Capture the cell that displays the provided text and extract its (x, y) central coordinate. 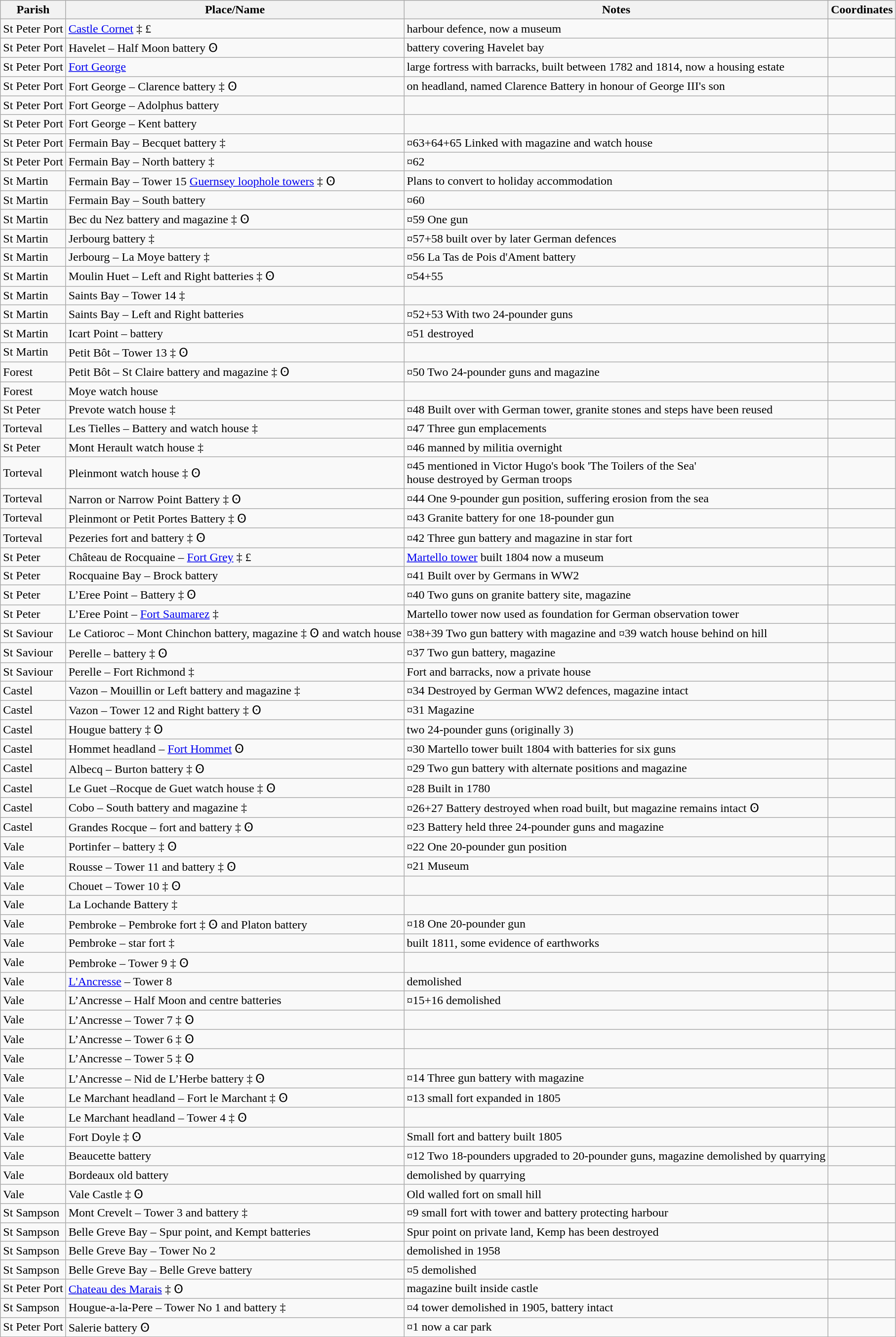
Le Marchant headland – Fort le Marchant ‡ ʘ (235, 1098)
¤63+64+65 Linked with magazine and watch house (616, 143)
Pembroke – star fort ‡ (235, 943)
¤45 mentioned in Victor Hugo's book 'The Toilers of the Sea' house destroyed by German troops (616, 473)
Fort George – Adolphus battery (235, 105)
Le Guet –Rocque de Guet watch house ‡ ʘ (235, 788)
magazine built inside castle (616, 1289)
¤47 Three gun emplacements (616, 429)
L’Eree Point – Battery ‡ ʘ (235, 595)
Jerbourg battery ‡ (235, 239)
¤56 La Tas de Pois d'Ament battery (616, 257)
Chateau des Marais ‡ ʘ (235, 1289)
¤23 Battery held three 24-pounder guns and magazine (616, 827)
Fort and barracks, now a private house (616, 672)
¤12 Two 18-pounders upgraded to 20-pounder guns, magazine demolished by quarrying (616, 1156)
Hougue battery ‡ ʘ (235, 729)
¤42 Three gun battery and magazine in star fort (616, 538)
¤30 Martello tower built 1804 with batteries for six guns (616, 749)
¤44 One 9-pounder gun position, suffering erosion from the sea (616, 499)
Prevote watch house ‡ (235, 410)
Grandes Rocque – fort and battery ‡ ʘ (235, 827)
Fermain Bay – Tower 15 Guernsey loophole towers ‡ ʘ (235, 181)
Castle Cornet ‡ £ (235, 29)
¤28 Built in 1780 (616, 788)
¤60 (616, 200)
Moye watch house (235, 391)
¤26+27 Battery destroyed when road built, but magazine remains intact ʘ (616, 808)
La Lochande Battery ‡ (235, 905)
¤46 manned by militia overnight (616, 447)
Fort George – Kent battery (235, 124)
¤31 Magazine (616, 710)
¤51 destroyed (616, 333)
Small fort and battery built 1805 (616, 1137)
Le Catioroc – Mont Chinchon battery, magazine ‡ ʘ and watch house (235, 633)
Vale Castle ‡ ʘ (235, 1194)
Place/Name (235, 10)
Bec du Nez battery and magazine ‡ ʘ (235, 219)
¤18 One 20-pounder gun (616, 924)
L’Ancresse – Tower 7 ‡ ʘ (235, 1019)
Fort George (235, 67)
Pezeries fort and battery ‡ ʘ (235, 538)
¤4 tower demolished in 1905, battery intact (616, 1308)
harbour defence, now a museum (616, 29)
Cobo – South battery and magazine ‡ (235, 808)
Martello tower now used as foundation for German observation tower (616, 614)
Notes (616, 10)
battery covering Havelet bay (616, 48)
Icart Point – battery (235, 333)
Bordeaux old battery (235, 1175)
¤34 Destroyed by German WW2 defences, magazine intact (616, 690)
Fermain Bay – Becquet battery ‡ (235, 143)
on headland, named Clarence Battery in honour of George III's son (616, 86)
¤37 Two gun battery, magazine (616, 653)
demolished in 1958 (616, 1251)
Saints Bay – Tower 14 ‡ (235, 295)
¤57+58 built over by later German defences (616, 239)
L’Ancresse – Tower 5 ‡ ʘ (235, 1059)
¤21 Museum (616, 866)
L’Ancresse – Tower 6 ‡ ʘ (235, 1039)
large fortress with barracks, built between 1782 and 1814, now a housing estate (616, 67)
Portinfer – battery ‡ ʘ (235, 847)
Petit Bôt – Tower 13 ‡ ʘ (235, 352)
Martello tower built 1804 now a museum (616, 557)
¤48 Built over with German tower, granite stones and steps have been reused (616, 410)
demolished by quarrying (616, 1175)
¤54+55 (616, 277)
Saints Bay – Left and Right batteries (235, 314)
Belle Greve Bay – Belle Greve battery (235, 1269)
Fort Doyle ‡ ʘ (235, 1137)
¤29 Two gun battery with alternate positions and magazine (616, 769)
¤38+39 Two gun battery with magazine and ¤39 watch house behind on hill (616, 633)
Chouet – Tower 10 ‡ ʘ (235, 886)
¤9 small fort with tower and battery protecting harbour (616, 1213)
¤5 demolished (616, 1269)
Albecq – Burton battery ‡ ʘ (235, 769)
Narron or Narrow Point Battery ‡ ʘ (235, 499)
Rousse – Tower 11 and battery ‡ ʘ (235, 866)
Coordinates (862, 10)
Belle Greve Bay – Tower No 2 (235, 1251)
Pleinmont watch house ‡ ʘ (235, 473)
L’Ancresse – Nid de L’Herbe battery ‡ ʘ (235, 1078)
Hommet headland – Fort Hommet ʘ (235, 749)
Château de Rocquaine – Fort Grey ‡ £ (235, 557)
demolished (616, 981)
¤50 Two 24-pounder guns and magazine (616, 372)
¤40 Two guns on granite battery site, magazine (616, 595)
Pleinmont or Petit Portes Battery ‡ ʘ (235, 518)
¤13 small fort expanded in 1805 (616, 1098)
¤43 Granite battery for one 18-pounder gun (616, 518)
Jerbourg – La Moye battery ‡ (235, 257)
two 24-pounder guns (originally 3) (616, 729)
Perelle – battery ‡ ʘ (235, 653)
¤1 now a car park (616, 1327)
Vazon – Tower 12 and Right battery ‡ ʘ (235, 710)
Havelet – Half Moon battery ʘ (235, 48)
Parish (33, 10)
Vazon – Mouillin or Left battery and magazine ‡ (235, 690)
built 1811, some evidence of earthworks (616, 943)
¤41 Built over by Germans in WW2 (616, 576)
Spur point on private land, Kemp has been destroyed (616, 1232)
Old walled fort on small hill (616, 1194)
Fermain Bay – North battery ‡ (235, 162)
¤14 Three gun battery with magazine (616, 1078)
Perelle – Fort Richmond ‡ (235, 672)
Mont Herault watch house ‡ (235, 447)
L'Ancresse – Tower 8 (235, 981)
Hougue-a-la-Pere – Tower No 1 and battery ‡ (235, 1308)
¤59 One gun (616, 219)
Le Marchant headland – Tower 4 ‡ ʘ (235, 1117)
Pembroke – Tower 9 ‡ ʘ (235, 963)
Pembroke – Pembroke fort ‡ ʘ and Platon battery (235, 924)
L’Eree Point – Fort Saumarez ‡ (235, 614)
Rocquaine Bay – Brock battery (235, 576)
Salerie battery ʘ (235, 1327)
Fermain Bay – South battery (235, 200)
Belle Greve Bay – Spur point, and Kempt batteries (235, 1232)
Plans to convert to holiday accommodation (616, 181)
Fort George – Clarence battery ‡ ʘ (235, 86)
Mont Crevelt – Tower 3 and battery ‡ (235, 1213)
Moulin Huet – Left and Right batteries ‡ ʘ (235, 277)
¤15+16 demolished (616, 1000)
Beaucette battery (235, 1156)
¤62 (616, 162)
¤52+53 With two 24-pounder guns (616, 314)
¤22 One 20-pounder gun position (616, 847)
L’Ancresse – Half Moon and centre batteries (235, 1000)
Petit Bôt – St Claire battery and magazine ‡ ʘ (235, 372)
Les Tielles – Battery and watch house ‡ (235, 429)
